From the cell containing the given text, extract its center point as (x, y) coordinate. 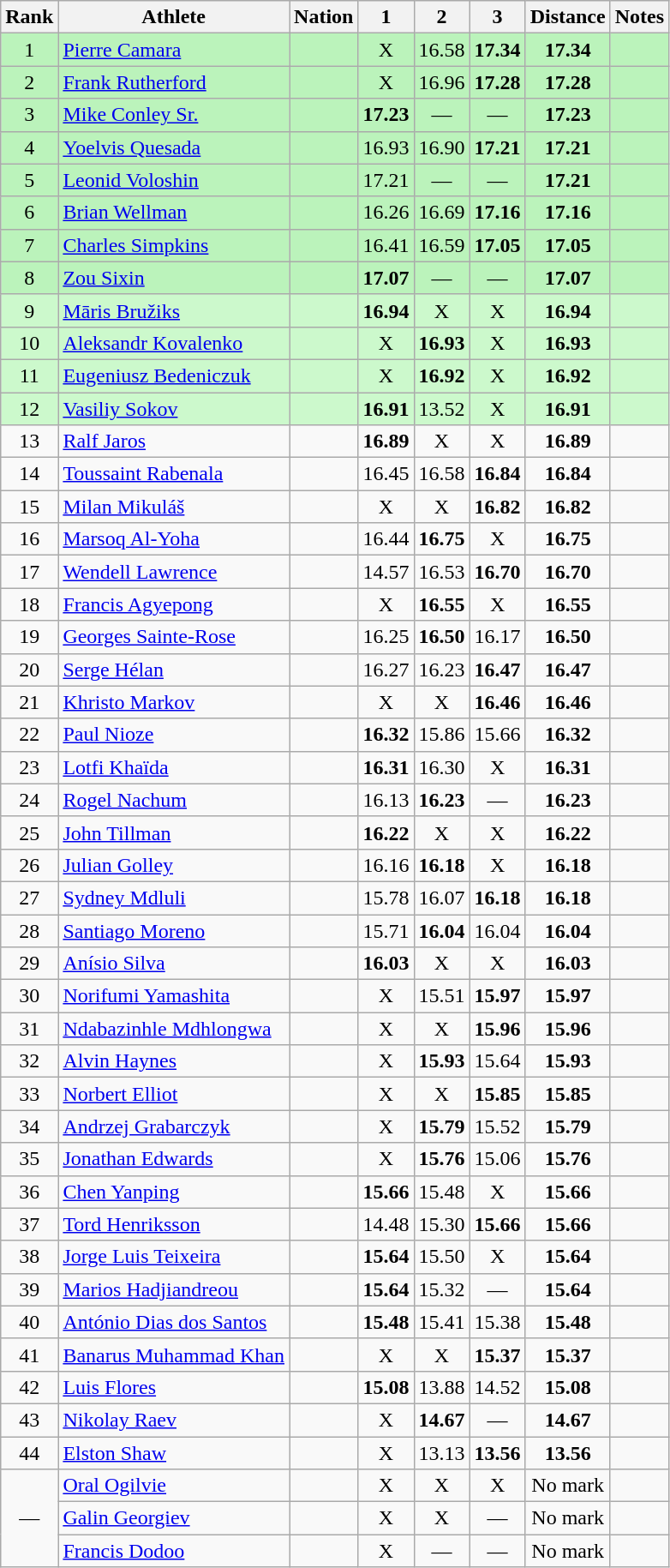
Francis Dodoo (174, 1551)
Julian Golley (174, 865)
4 (29, 147)
Jorge Luis Teixeira (174, 1257)
Sydney Mdluli (174, 898)
Nikolay Raev (174, 1420)
16.96 (442, 82)
Serge Hélan (174, 670)
16.59 (442, 245)
Alvin Haynes (174, 1061)
15.51 (442, 996)
Marios Hadjiandreou (174, 1289)
14.52 (497, 1387)
27 (29, 898)
7 (29, 245)
Norbert Elliot (174, 1094)
16.13 (386, 800)
26 (29, 865)
19 (29, 637)
16.69 (442, 213)
16.25 (386, 637)
39 (29, 1289)
Oral Ogilvie (174, 1486)
Charles Simpkins (174, 245)
Santiago Moreno (174, 930)
17 (29, 572)
Galin Georgiev (174, 1518)
Ndabazinhle Mdhlongwa (174, 1029)
20 (29, 670)
8 (29, 278)
24 (29, 800)
40 (29, 1322)
Tord Henriksson (174, 1224)
12 (29, 409)
15.30 (442, 1224)
John Tillman (174, 832)
44 (29, 1453)
Notes (639, 17)
Nation (324, 17)
38 (29, 1257)
Aleksandr Kovalenko (174, 343)
Anísio Silva (174, 964)
16.07 (442, 898)
Yoelvis Quesada (174, 147)
30 (29, 996)
Elston Shaw (174, 1453)
Georges Sainte-Rose (174, 637)
36 (29, 1192)
32 (29, 1061)
Brian Wellman (174, 213)
28 (29, 930)
18 (29, 604)
Banarus Muhammad Khan (174, 1355)
13 (29, 442)
16.90 (442, 147)
16.27 (386, 670)
34 (29, 1126)
22 (29, 735)
Khristo Markov (174, 702)
Francis Agyepong (174, 604)
Athlete (174, 17)
15.86 (442, 735)
16.30 (442, 767)
33 (29, 1094)
13.88 (442, 1387)
16 (29, 539)
Rank (29, 17)
14.48 (386, 1224)
Ralf Jaros (174, 442)
16.45 (386, 474)
Norifumi Yamashita (174, 996)
16.53 (442, 572)
16.17 (497, 637)
Frank Rutherford (174, 82)
15.32 (442, 1289)
42 (29, 1387)
15.78 (386, 898)
Paul Nioze (174, 735)
11 (29, 375)
15.50 (442, 1257)
Māris Bružiks (174, 310)
10 (29, 343)
5 (29, 180)
16.41 (386, 245)
6 (29, 213)
Zou Sixin (174, 278)
Andrzej Grabarczyk (174, 1126)
14 (29, 474)
Leonid Voloshin (174, 180)
Lotfi Khaïda (174, 767)
Vasiliy Sokov (174, 409)
15 (29, 507)
Luis Flores (174, 1387)
41 (29, 1355)
Wendell Lawrence (174, 572)
Marsoq Al-Yoha (174, 539)
Milan Mikuláš (174, 507)
Rogel Nachum (174, 800)
Distance (567, 17)
Mike Conley Sr. (174, 115)
9 (29, 310)
29 (29, 964)
15.06 (497, 1159)
15.52 (497, 1126)
15.41 (442, 1322)
Chen Yanping (174, 1192)
14.57 (386, 572)
16.26 (386, 213)
13.52 (442, 409)
25 (29, 832)
37 (29, 1224)
15.71 (386, 930)
16.16 (386, 865)
21 (29, 702)
Toussaint Rabenala (174, 474)
António Dias dos Santos (174, 1322)
16.44 (386, 539)
31 (29, 1029)
15.38 (497, 1322)
35 (29, 1159)
23 (29, 767)
Pierre Camara (174, 50)
Jonathan Edwards (174, 1159)
Eugeniusz Bedeniczuk (174, 375)
13.13 (442, 1453)
43 (29, 1420)
